Detect which cell encompasses the target text, then output its [x, y] center coordinate. 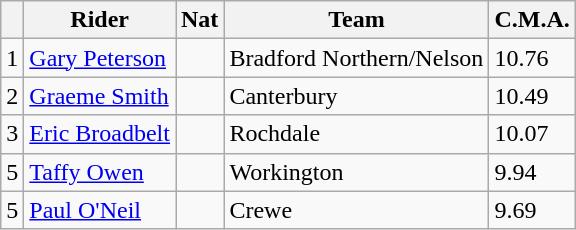
9.94 [532, 172]
Eric Broadbelt [100, 134]
Gary Peterson [100, 58]
C.M.A. [532, 20]
Graeme Smith [100, 96]
Bradford Northern/Nelson [356, 58]
Nat [200, 20]
10.07 [532, 134]
3 [12, 134]
1 [12, 58]
Crewe [356, 210]
Paul O'Neil [100, 210]
10.49 [532, 96]
Taffy Owen [100, 172]
2 [12, 96]
Rider [100, 20]
Canterbury [356, 96]
Workington [356, 172]
Rochdale [356, 134]
Team [356, 20]
10.76 [532, 58]
9.69 [532, 210]
